Return [X, Y] of the center of cell containing provided text 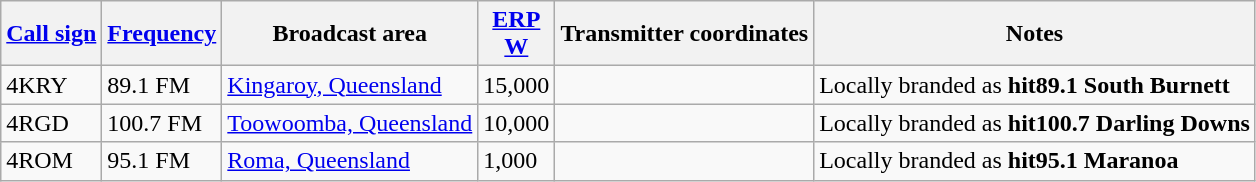
Locally branded as hit95.1 Maranoa [1035, 161]
89.1 FM [162, 85]
4RGD [52, 123]
1,000 [516, 161]
4KRY [52, 85]
Broadcast area [350, 34]
95.1 FM [162, 161]
Locally branded as hit89.1 South Burnett [1035, 85]
100.7 FM [162, 123]
Kingaroy, Queensland [350, 85]
Notes [1035, 34]
4ROM [52, 161]
Toowoomba, Queensland [350, 123]
Locally branded as hit100.7 Darling Downs [1035, 123]
ERPW [516, 34]
Call sign [52, 34]
Transmitter coordinates [684, 34]
10,000 [516, 123]
15,000 [516, 85]
Roma, Queensland [350, 161]
Frequency [162, 34]
